Extract the (X, Y) coordinate from the center of the cell holding the provided text.  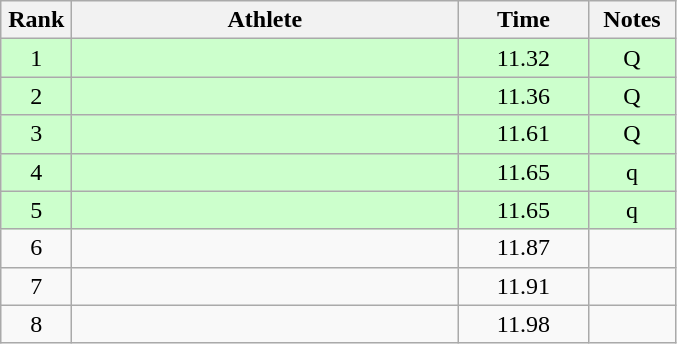
Notes (632, 20)
8 (36, 324)
Time (524, 20)
3 (36, 134)
11.32 (524, 58)
5 (36, 210)
Rank (36, 20)
1 (36, 58)
11.91 (524, 286)
11.36 (524, 96)
11.87 (524, 248)
7 (36, 286)
4 (36, 172)
Athlete (265, 20)
11.61 (524, 134)
2 (36, 96)
11.98 (524, 324)
6 (36, 248)
